Provide the [X, Y] coordinate of the cell's center where the given text is located.  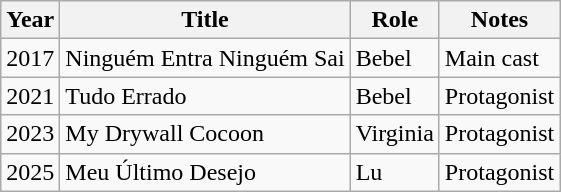
Role [394, 20]
2023 [30, 134]
Title [205, 20]
Ninguém Entra Ninguém Sai [205, 58]
Main cast [499, 58]
2017 [30, 58]
Meu Último Desejo [205, 172]
Lu [394, 172]
2021 [30, 96]
Notes [499, 20]
Tudo Errado [205, 96]
Virginia [394, 134]
Year [30, 20]
2025 [30, 172]
My Drywall Cocoon [205, 134]
